From the cell containing the given text, extract its center point as (X, Y) coordinate. 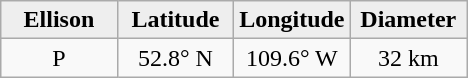
P (59, 58)
Longitude (292, 20)
Ellison (59, 20)
32 km (408, 58)
Diameter (408, 20)
109.6° W (292, 58)
52.8° N (175, 58)
Latitude (175, 20)
